Return the (x, y) coordinate for the center point of the cell that contains the specified text.  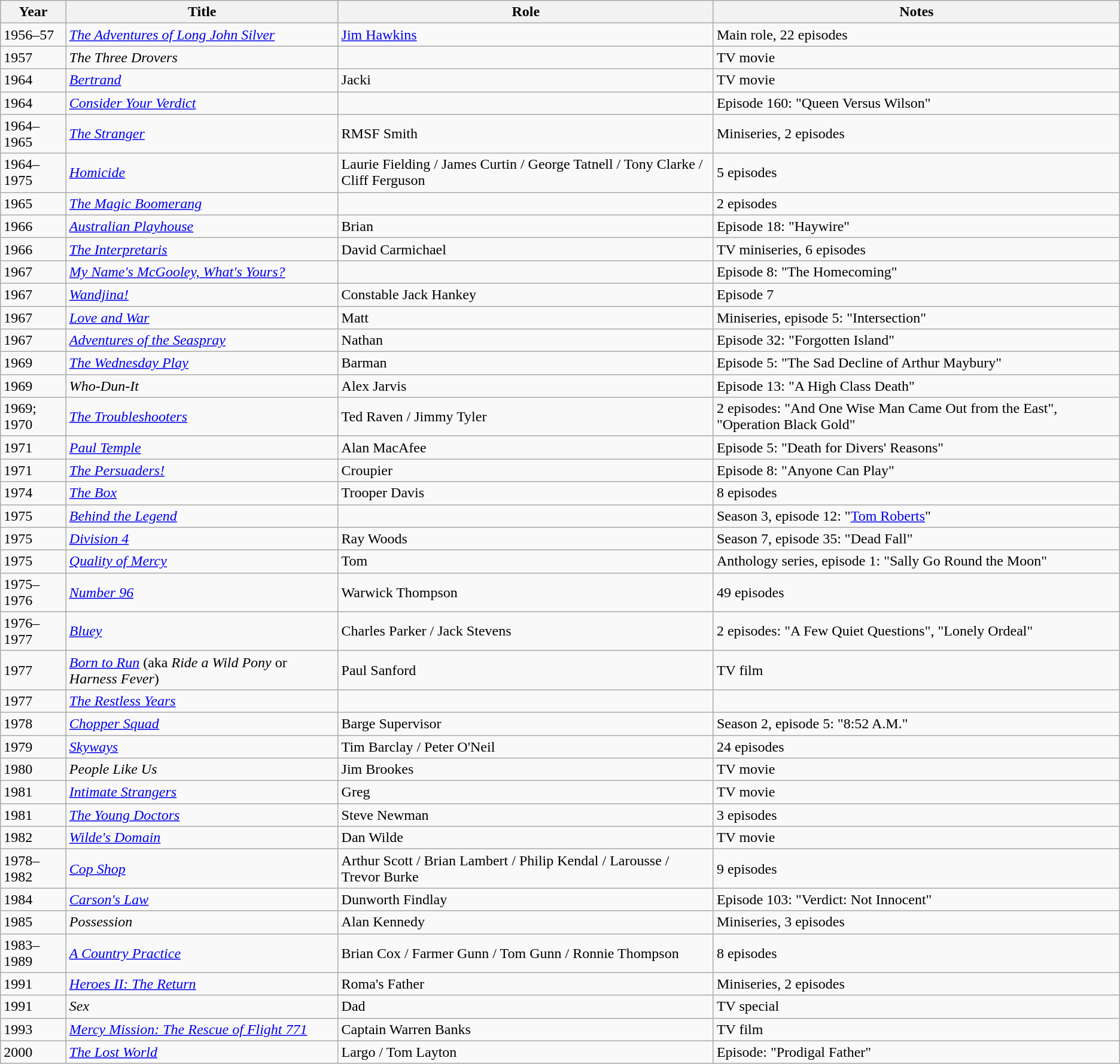
Number 96 (202, 592)
The Wednesday Play (202, 363)
1980 (34, 770)
Largo / Tom Layton (525, 1052)
2 episodes: "A Few Quiet Questions", "Lonely Ordeal" (917, 631)
Episode 5: "The Sad Decline of Arthur Maybury" (917, 363)
TV special (917, 1007)
Possession (202, 922)
Constable Jack Hankey (525, 294)
Dunworth Findlay (525, 899)
Captain Warren Banks (525, 1029)
Brian (525, 226)
1976–1977 (34, 631)
3 episodes (917, 815)
The Three Drovers (202, 57)
The Young Doctors (202, 815)
Carson's Law (202, 899)
My Name's McGooley, What's Yours? (202, 272)
Charles Parker / Jack Stevens (525, 631)
Ted Raven / Jimmy Tyler (525, 417)
Jacki (525, 80)
Australian Playhouse (202, 226)
Episode 8: "The Homecoming" (917, 272)
The Interpretaris (202, 249)
Consider Your Verdict (202, 103)
Homicide (202, 172)
Tom (525, 561)
Alan Kennedy (525, 922)
Episode 18: "Haywire" (917, 226)
Tim Barclay / Peter O'Neil (525, 746)
Born to Run (aka Ride a Wild Pony or Harness Fever) (202, 670)
The Lost World (202, 1052)
Wandjina! (202, 294)
Episode 160: "Queen Versus Wilson" (917, 103)
Barman (525, 363)
Season 7, episode 35: "Dead Fall" (917, 539)
Episode: "Prodigal Father" (917, 1052)
24 episodes (917, 746)
Sex (202, 1007)
Who-Dun-It (202, 386)
The Box (202, 493)
1964–1965 (34, 134)
Episode 13: "A High Class Death" (917, 386)
Laurie Fielding / James Curtin / George Tatnell / Tony Clarke / Cliff Ferguson (525, 172)
1983–1989 (34, 953)
Main role, 22 episodes (917, 35)
TV miniseries, 6 episodes (917, 249)
Bluey (202, 631)
1979 (34, 746)
Role (525, 12)
Anthology series, episode 1: "Sally Go Round the Moon" (917, 561)
Roma's Father (525, 984)
The Magic Boomerang (202, 203)
1984 (34, 899)
Matt (525, 318)
The Persuaders! (202, 470)
Episode 103: "Verdict: Not Innocent" (917, 899)
The Adventures of Long John Silver (202, 35)
Episode 8: "Anyone Can Play" (917, 470)
The Restless Years (202, 701)
2 episodes (917, 203)
Season 2, episode 5: "8:52 A.M." (917, 723)
Quality of Mercy (202, 561)
Brian Cox / Farmer Gunn / Tom Gunn / Ronnie Thompson (525, 953)
1978 (34, 723)
Mercy Mission: The Rescue of Flight 771 (202, 1029)
Episode 5: "Death for Divers' Reasons" (917, 448)
Jim Brookes (525, 770)
Skyways (202, 746)
5 episodes (917, 172)
1956–57 (34, 35)
2000 (34, 1052)
9 episodes (917, 869)
Nathan (525, 341)
Behind the Legend (202, 516)
Wilde's Domain (202, 838)
Arthur Scott / Brian Lambert / Philip Kendal / Larousse / Trevor Burke (525, 869)
Alan MacAfee (525, 448)
Division 4 (202, 539)
Miniseries, 3 episodes (917, 922)
Love and War (202, 318)
Greg (525, 792)
Chopper Squad (202, 723)
Ray Woods (525, 539)
A Country Practice (202, 953)
1993 (34, 1029)
Season 3, episode 12: "Tom Roberts" (917, 516)
Heroes II: The Return (202, 984)
Alex Jarvis (525, 386)
Dad (525, 1007)
1982 (34, 838)
Dan Wilde (525, 838)
Trooper Davis (525, 493)
Barge Supervisor (525, 723)
1957 (34, 57)
Cop Shop (202, 869)
Year (34, 12)
1964–1975 (34, 172)
Miniseries, episode 5: "Intersection" (917, 318)
Steve Newman (525, 815)
2 episodes: "And One Wise Man Came Out from the East", "Operation Black Gold" (917, 417)
1978–1982 (34, 869)
Croupier (525, 470)
Title (202, 12)
Episode 7 (917, 294)
RMSF Smith (525, 134)
1975–1976 (34, 592)
Bertrand (202, 80)
Episode 32: "Forgotten Island" (917, 341)
1985 (34, 922)
Paul Sanford (525, 670)
1969; 1970 (34, 417)
The Stranger (202, 134)
Adventures of the Seaspray (202, 341)
Paul Temple (202, 448)
The Troubleshooters (202, 417)
Notes (917, 12)
1965 (34, 203)
Jim Hawkins (525, 35)
1974 (34, 493)
People Like Us (202, 770)
Warwick Thompson (525, 592)
49 episodes (917, 592)
Intimate Strangers (202, 792)
David Carmichael (525, 249)
